Output the [x, y] coordinate of the center of the cell containing the given text.  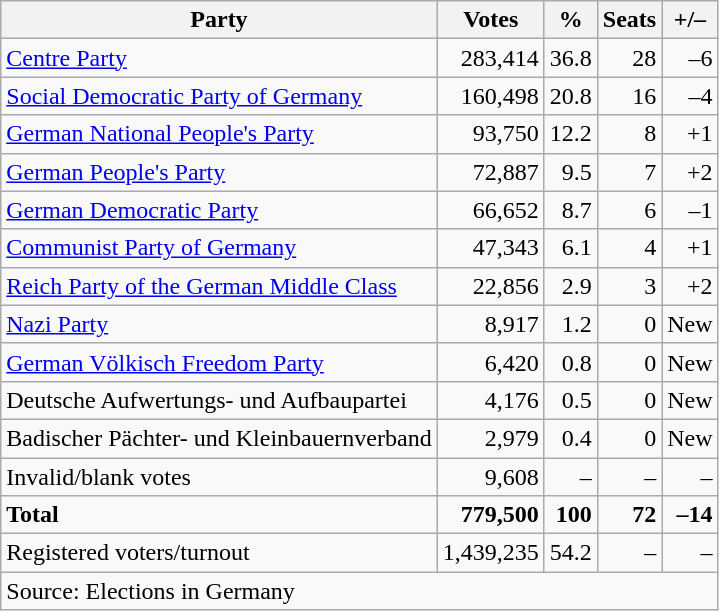
779,500 [490, 515]
9,608 [490, 477]
Nazi Party [219, 324]
36.8 [570, 58]
0.8 [570, 362]
283,414 [490, 58]
Registered voters/turnout [219, 553]
Badischer Pächter- und Kleinbauernverband [219, 438]
93,750 [490, 134]
47,343 [490, 248]
72,887 [490, 172]
German Völkisch Freedom Party [219, 362]
8 [629, 134]
–1 [690, 210]
6 [629, 210]
Total [219, 515]
Social Democratic Party of Germany [219, 96]
12.2 [570, 134]
66,652 [490, 210]
8,917 [490, 324]
0.4 [570, 438]
4 [629, 248]
28 [629, 58]
2.9 [570, 286]
9.5 [570, 172]
–6 [690, 58]
1,439,235 [490, 553]
+/– [690, 20]
Party [219, 20]
Deutsche Aufwertungs- und Aufbaupartei [219, 400]
6,420 [490, 362]
1.2 [570, 324]
3 [629, 286]
% [570, 20]
Communist Party of Germany [219, 248]
0.5 [570, 400]
72 [629, 515]
Seats [629, 20]
Invalid/blank votes [219, 477]
German People's Party [219, 172]
6.1 [570, 248]
8.7 [570, 210]
7 [629, 172]
4,176 [490, 400]
22,856 [490, 286]
54.2 [570, 553]
German Democratic Party [219, 210]
Centre Party [219, 58]
20.8 [570, 96]
2,979 [490, 438]
Source: Elections in Germany [360, 591]
100 [570, 515]
–14 [690, 515]
160,498 [490, 96]
Reich Party of the German Middle Class [219, 286]
16 [629, 96]
Votes [490, 20]
German National People's Party [219, 134]
–4 [690, 96]
